Identify which cell holds the provided text, then report its [X, Y] central coordinate. 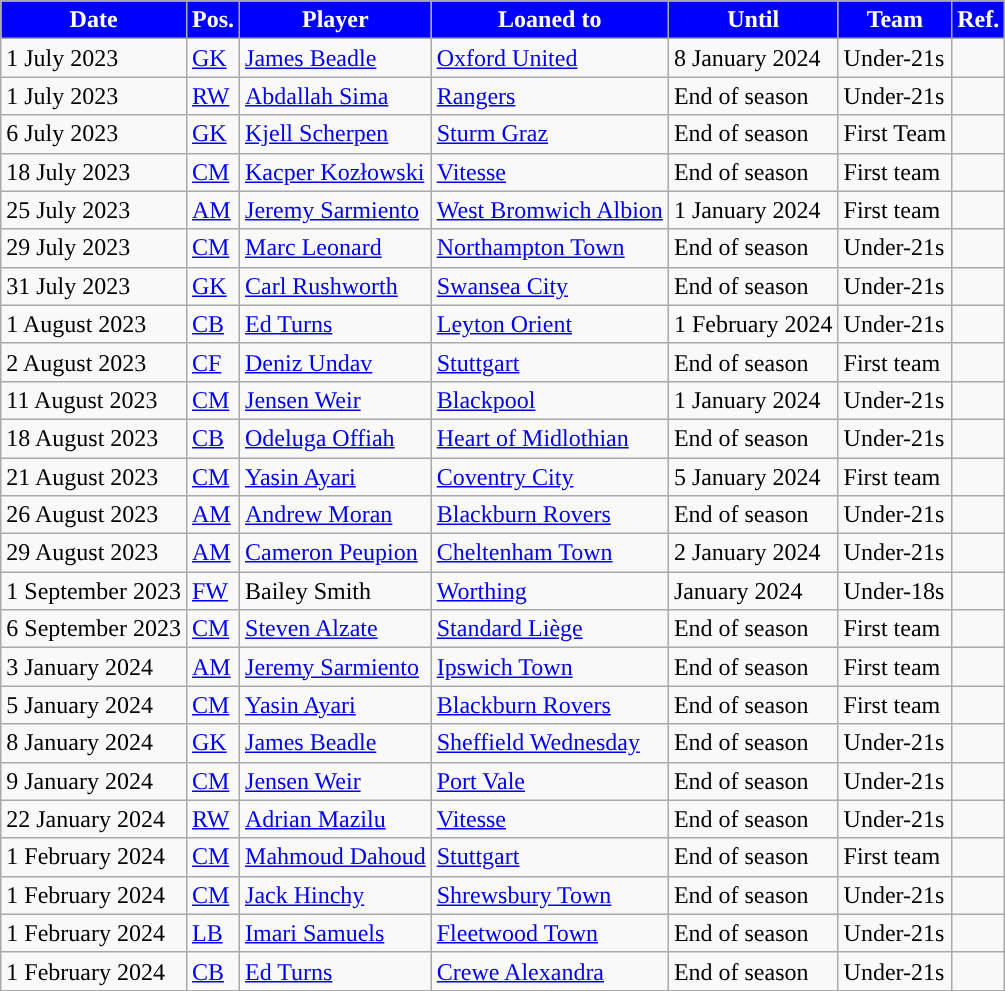
Ipswich Town [550, 667]
Cheltenham Town [550, 553]
26 August 2023 [94, 515]
West Bromwich Albion [550, 210]
CF [212, 362]
Odeluga Offiah [336, 438]
Loaned to [550, 20]
21 August 2023 [94, 477]
First Team [895, 134]
6 July 2023 [94, 134]
LB [212, 933]
9 January 2024 [94, 781]
Leyton Orient [550, 324]
Sturm Graz [550, 134]
Standard Liège [550, 629]
Coventry City [550, 477]
1 September 2023 [94, 591]
Imari Samuels [336, 933]
Sheffield Wednesday [550, 743]
FW [212, 591]
Rangers [550, 96]
3 January 2024 [94, 667]
Player [336, 20]
Carl Rushworth [336, 286]
Crewe Alexandra [550, 971]
Abdallah Sima [336, 96]
Fleetwood Town [550, 933]
Blackpool [550, 400]
Under-18s [895, 591]
29 July 2023 [94, 248]
Northampton Town [550, 248]
Shrewsbury Town [550, 895]
29 August 2023 [94, 553]
Andrew Moran [336, 515]
11 August 2023 [94, 400]
Until [753, 20]
Marc Leonard [336, 248]
2 August 2023 [94, 362]
Steven Alzate [336, 629]
Pos. [212, 20]
Adrian Mazilu [336, 819]
Port Vale [550, 781]
Date [94, 20]
Cameron Peupion [336, 553]
Deniz Undav [336, 362]
Kjell Scherpen [336, 134]
2 January 2024 [753, 553]
22 January 2024 [94, 819]
31 July 2023 [94, 286]
Team [895, 20]
Kacper Kozłowski [336, 172]
25 July 2023 [94, 210]
Swansea City [550, 286]
Ref. [978, 20]
Oxford United [550, 58]
Heart of Midlothian [550, 438]
Worthing [550, 591]
January 2024 [753, 591]
6 September 2023 [94, 629]
18 August 2023 [94, 438]
Mahmoud Dahoud [336, 857]
Jack Hinchy [336, 895]
Bailey Smith [336, 591]
1 August 2023 [94, 324]
18 July 2023 [94, 172]
